Locate the cell with the specified text and output its [X, Y] center coordinate. 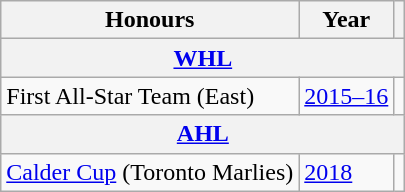
Honours [150, 20]
2015–16 [346, 96]
2018 [346, 172]
WHL [203, 58]
Calder Cup (Toronto Marlies) [150, 172]
AHL [203, 134]
Year [346, 20]
First All-Star Team (East) [150, 96]
